Provide the [x, y] coordinate of the cell's center where the given text is located.  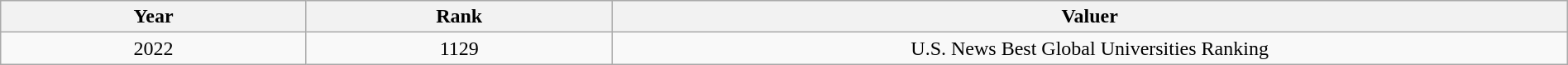
Valuer [1090, 17]
2022 [154, 48]
1129 [459, 48]
Rank [459, 17]
Year [154, 17]
U.S. News Best Global Universities Ranking [1090, 48]
